Capture the cell that displays the provided text and extract its (x, y) central coordinate. 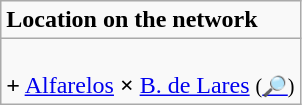
Location on the network (150, 20)
+ Alfarelos × B. de Lares (🔎) (150, 72)
